Extract the [x, y] coordinate from the center of the cell holding the provided text.  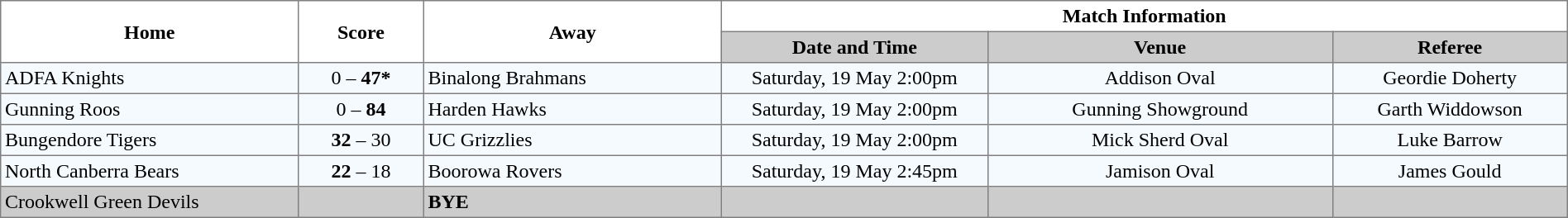
Mick Sherd Oval [1159, 140]
Home [150, 31]
Binalong Brahmans [572, 78]
North Canberra Bears [150, 171]
32 – 30 [361, 140]
Score [361, 31]
0 – 84 [361, 109]
22 – 18 [361, 171]
Boorowa Rovers [572, 171]
UC Grizzlies [572, 140]
James Gould [1450, 171]
Garth Widdowson [1450, 109]
ADFA Knights [150, 78]
Luke Barrow [1450, 140]
Away [572, 31]
Crookwell Green Devils [150, 202]
Saturday, 19 May 2:45pm [854, 171]
Jamison Oval [1159, 171]
Venue [1159, 47]
Bungendore Tigers [150, 140]
Gunning Roos [150, 109]
Referee [1450, 47]
Gunning Showground [1159, 109]
Geordie Doherty [1450, 78]
Date and Time [854, 47]
Harden Hawks [572, 109]
Addison Oval [1159, 78]
BYE [572, 202]
Match Information [1145, 17]
0 – 47* [361, 78]
